Identify which cell holds the provided text, then report its (x, y) central coordinate. 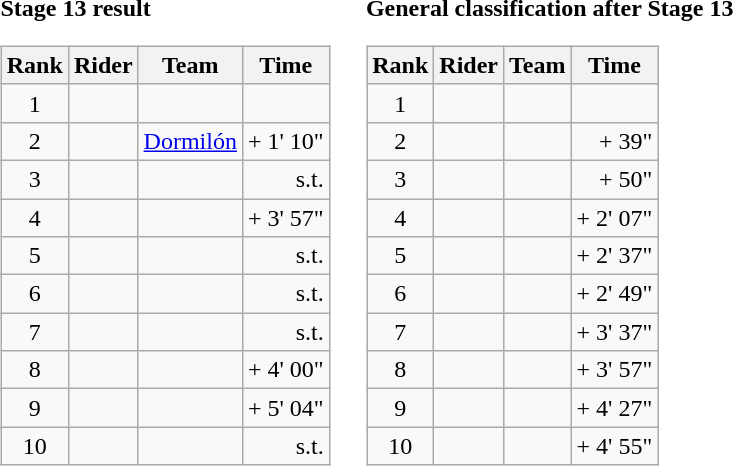
+ 2' 49" (614, 294)
+ 2' 07" (614, 217)
+ 1' 10" (286, 141)
Dormilón (190, 141)
+ 50" (614, 179)
+ 2' 37" (614, 256)
+ 4' 00" (286, 370)
+ 39" (614, 141)
+ 4' 55" (614, 446)
+ 3' 37" (614, 332)
+ 5' 04" (286, 408)
+ 4' 27" (614, 408)
